Return the (x, y) coordinate for the center point of the cell that contains the specified text.  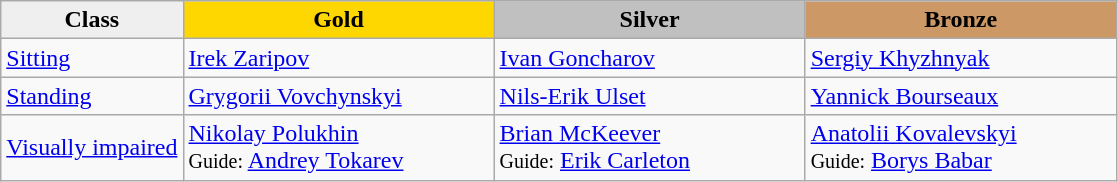
Grygorii Vovchynskyi (338, 96)
Class (92, 20)
Irek Zaripov (338, 58)
Sitting (92, 58)
Anatolii KovalevskyiGuide: Borys Babar (960, 148)
Nikolay PolukhinGuide: Andrey Tokarev (338, 148)
Nils-Erik Ulset (650, 96)
Silver (650, 20)
Ivan Goncharov (650, 58)
Visually impaired (92, 148)
Bronze (960, 20)
Brian McKeeverGuide: Erik Carleton (650, 148)
Yannick Bourseaux (960, 96)
Gold (338, 20)
Sergiy Khyzhnyak (960, 58)
Standing (92, 96)
